Identify which cell holds the provided text, then report its [x, y] central coordinate. 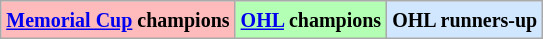
Memorial Cup champions [118, 20]
OHL champions [311, 20]
OHL runners-up [465, 20]
